Return (X, Y) of the center of cell containing provided text 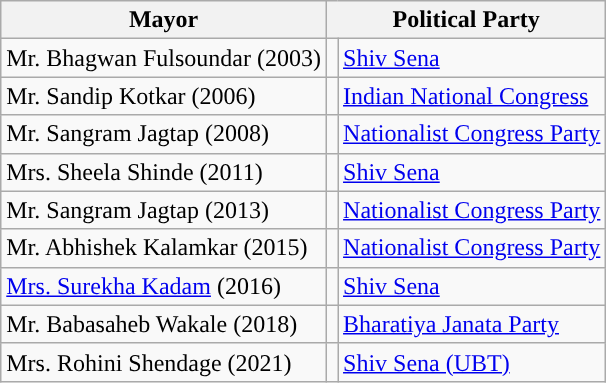
Mrs. Sheela Shinde (2011) (164, 172)
Indian National Congress (472, 96)
Shiv Sena (UBT) (472, 362)
Mr. Babasaheb Wakale (2018) (164, 324)
Mr. Abhishek Kalamkar (2015) (164, 248)
Bharatiya Janata Party (472, 324)
Mrs. Rohini Shendage (2021) (164, 362)
Political Party (466, 20)
Mr. Sangram Jagtap (2008) (164, 134)
Mr. Sangram Jagtap (2013) (164, 210)
Mr. Sandip Kotkar (2006) (164, 96)
Mayor (164, 20)
Mrs. Surekha Kadam (2016) (164, 286)
Mr. Bhagwan Fulsoundar (2003) (164, 58)
